Return the (X, Y) coordinate for the center point of the cell that contains the specified text.  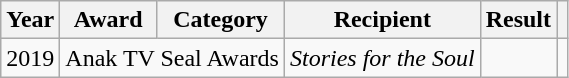
Stories for the Soul (382, 58)
2019 (30, 58)
Anak TV Seal Awards (172, 58)
Award (108, 20)
Year (30, 20)
Recipient (382, 20)
Category (221, 20)
Result (518, 20)
